Provide the (x, y) coordinate of the cell's center where the given text is located.  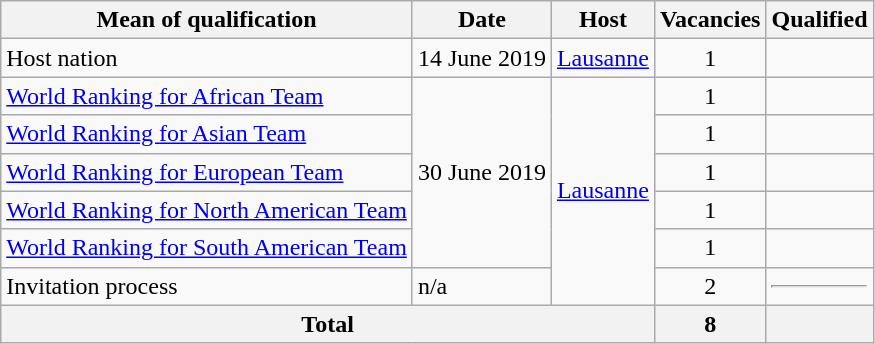
World Ranking for European Team (207, 172)
n/a (482, 286)
Total (328, 324)
Host (602, 20)
Date (482, 20)
Invitation process (207, 286)
Qualified (820, 20)
8 (710, 324)
Vacancies (710, 20)
Host nation (207, 58)
World Ranking for North American Team (207, 210)
14 June 2019 (482, 58)
30 June 2019 (482, 172)
World Ranking for Asian Team (207, 134)
World Ranking for African Team (207, 96)
2 (710, 286)
World Ranking for South American Team (207, 248)
Mean of qualification (207, 20)
